Output the (x, y) coordinate of the center of the cell containing the given text.  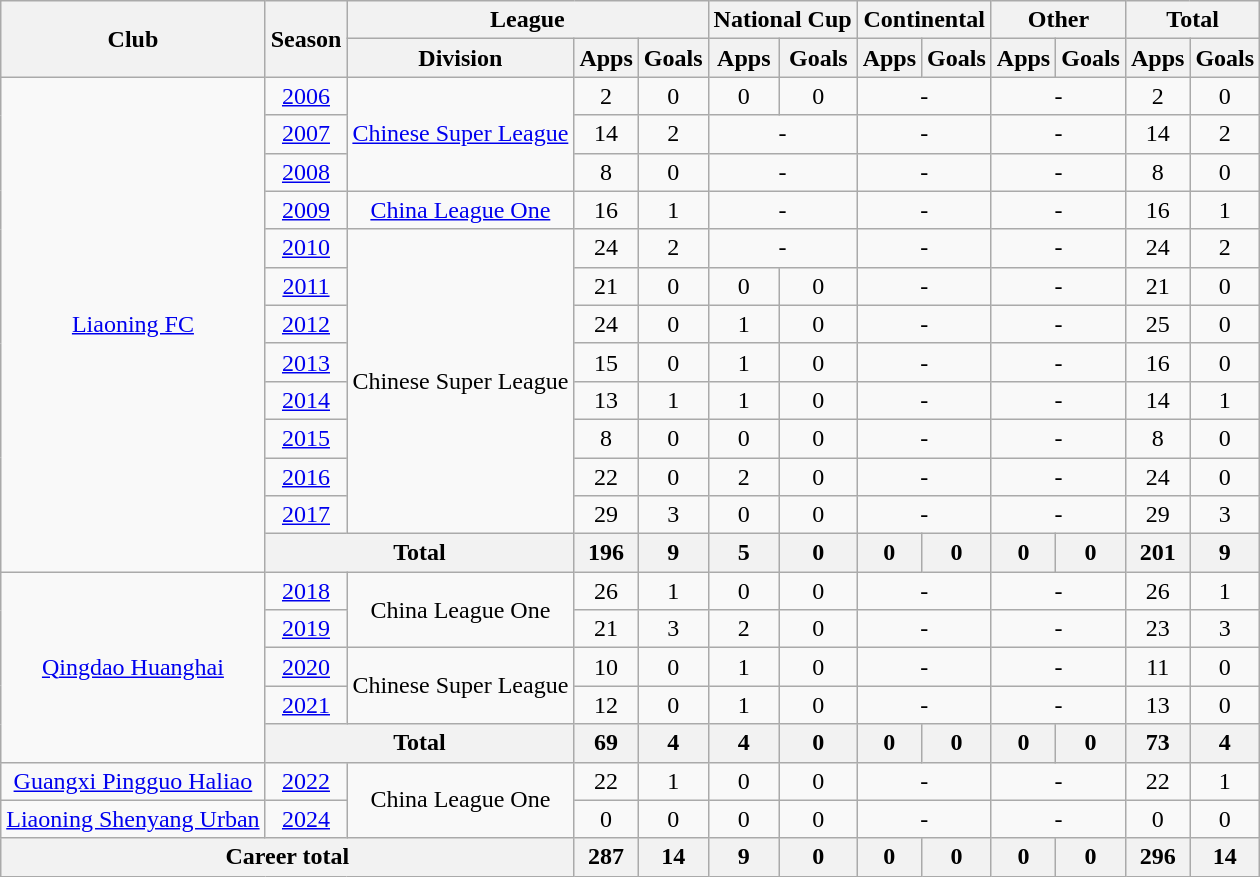
11 (1157, 667)
2017 (306, 515)
201 (1157, 553)
2012 (306, 324)
Season (306, 39)
2014 (306, 400)
Other (1058, 20)
Club (133, 39)
2008 (306, 172)
69 (606, 743)
296 (1157, 857)
2018 (306, 591)
Continental (924, 20)
2007 (306, 134)
15 (606, 362)
2016 (306, 477)
2024 (306, 819)
2010 (306, 248)
Liaoning FC (133, 324)
Career total (288, 857)
2015 (306, 438)
2019 (306, 629)
League (528, 20)
2009 (306, 210)
2020 (306, 667)
Qingdao Huanghai (133, 667)
National Cup (782, 20)
196 (606, 553)
25 (1157, 324)
2022 (306, 781)
Division (460, 58)
10 (606, 667)
2021 (306, 705)
2006 (306, 96)
73 (1157, 743)
Guangxi Pingguo Haliao (133, 781)
Liaoning Shenyang Urban (133, 819)
23 (1157, 629)
2011 (306, 286)
5 (744, 553)
287 (606, 857)
12 (606, 705)
2013 (306, 362)
